Identify which cell holds the provided text, then report its [X, Y] central coordinate. 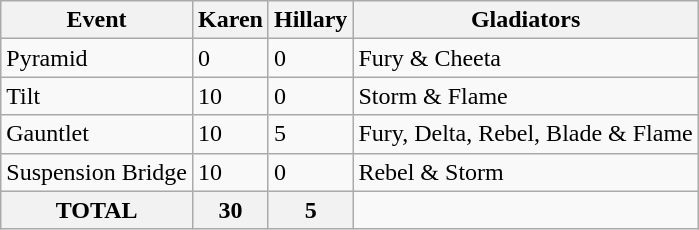
Suspension Bridge [97, 172]
Karen [230, 20]
Rebel & Storm [526, 172]
Storm & Flame [526, 96]
TOTAL [97, 210]
Gauntlet [97, 134]
Fury & Cheeta [526, 58]
Pyramid [97, 58]
Event [97, 20]
Tilt [97, 96]
Hillary [310, 20]
Fury, Delta, Rebel, Blade & Flame [526, 134]
Gladiators [526, 20]
30 [230, 210]
